For the text-containing cell, return its midpoint in (x, y) coordinate format. 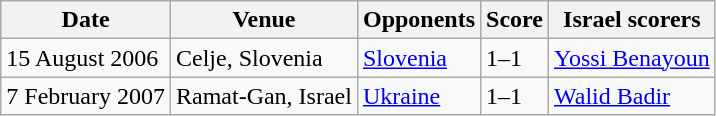
15 August 2006 (86, 58)
Ramat-Gan, Israel (264, 96)
Israel scorers (632, 20)
Score (515, 20)
Date (86, 20)
Slovenia (418, 58)
Celje, Slovenia (264, 58)
Walid Badir (632, 96)
7 February 2007 (86, 96)
Ukraine (418, 96)
Opponents (418, 20)
Yossi Benayoun (632, 58)
Venue (264, 20)
